Find where the given text appears and provide that cell's center as (X, Y) coordinate. 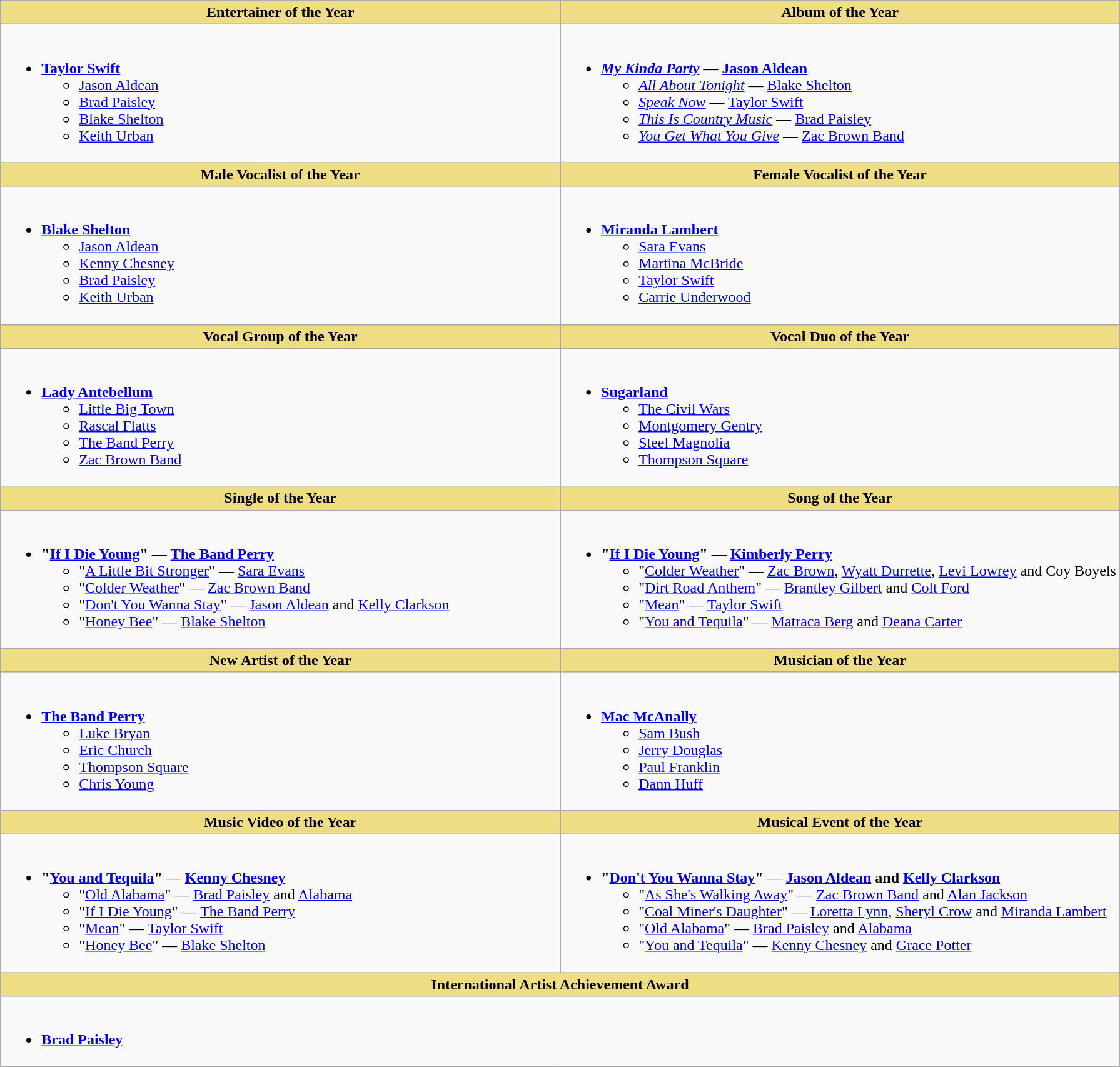
Miranda LambertSara EvansMartina McBrideTaylor SwiftCarrie Underwood (840, 255)
Album of the Year (840, 13)
The Band PerryLuke BryanEric ChurchThompson SquareChris Young (280, 741)
Entertainer of the Year (280, 13)
Music Video of the Year (280, 822)
International Artist Achievement Award (560, 984)
Lady AntebellumLittle Big TownRascal FlattsThe Band PerryZac Brown Band (280, 418)
Blake SheltonJason AldeanKenny ChesneyBrad PaisleyKeith Urban (280, 255)
Song of the Year (840, 498)
Taylor SwiftJason AldeanBrad PaisleyBlake SheltonKeith Urban (280, 94)
Mac McAnallySam BushJerry DouglasPaul FranklinDann Huff (840, 741)
SugarlandThe Civil WarsMontgomery GentrySteel MagnoliaThompson Square (840, 418)
New Artist of the Year (280, 660)
Vocal Duo of the Year (840, 336)
Single of the Year (280, 498)
Female Vocalist of the Year (840, 174)
Brad Paisley (560, 1031)
Musical Event of the Year (840, 822)
Male Vocalist of the Year (280, 174)
Vocal Group of the Year (280, 336)
Musician of the Year (840, 660)
